Provide the [x, y] coordinate of the cell's center where the given text is located.  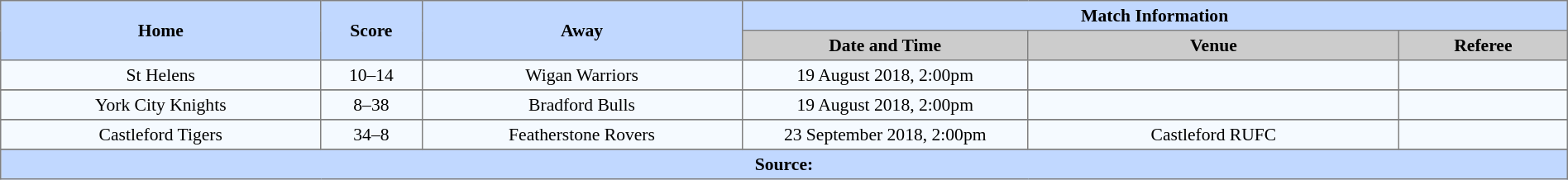
Home [160, 31]
Bradford Bulls [582, 105]
23 September 2018, 2:00pm [885, 135]
York City Knights [160, 105]
10–14 [371, 75]
34–8 [371, 135]
Castleford RUFC [1213, 135]
St Helens [160, 75]
Castleford Tigers [160, 135]
Referee [1483, 45]
Featherstone Rovers [582, 135]
Away [582, 31]
Wigan Warriors [582, 75]
Venue [1213, 45]
Match Information [1154, 16]
Source: [784, 164]
Score [371, 31]
Date and Time [885, 45]
8–38 [371, 105]
